Locate the cell with the specified text and output its [x, y] center coordinate. 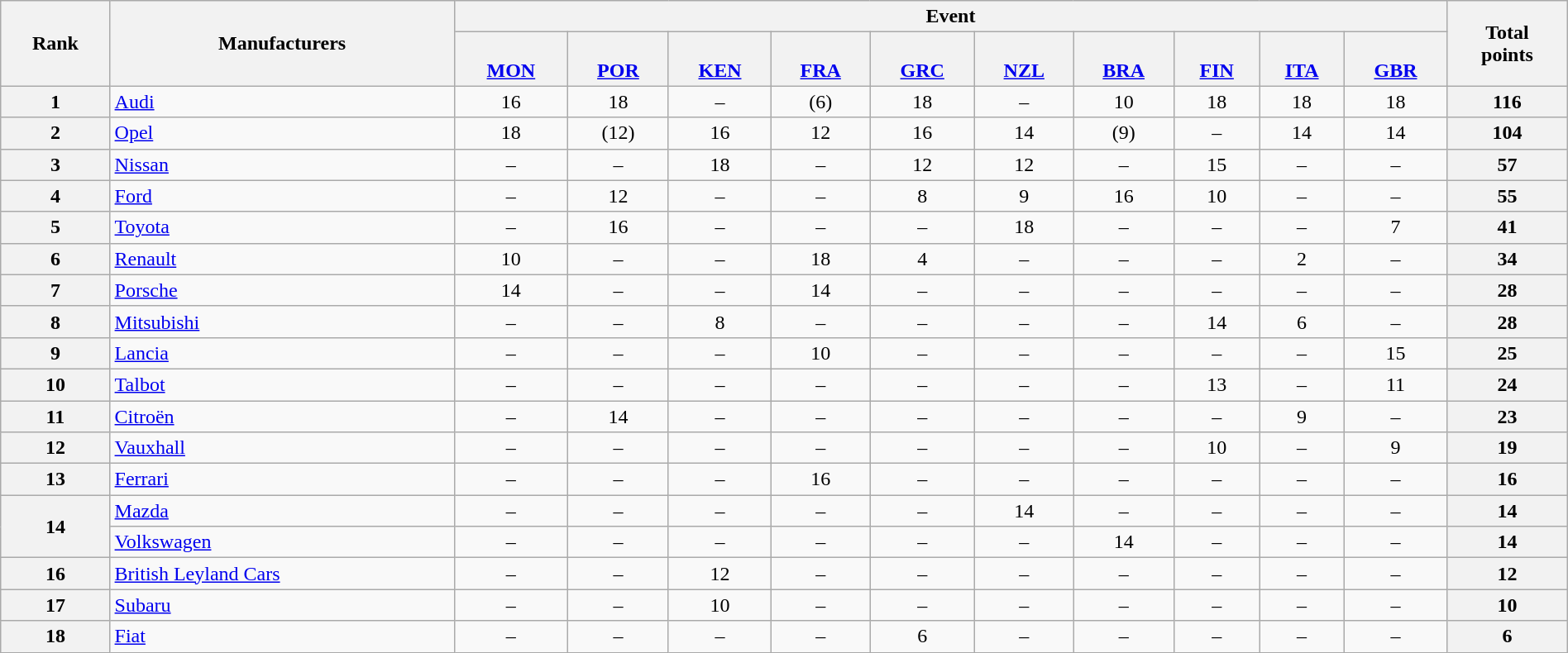
23 [1508, 416]
Nissan [282, 164]
Totalpoints [1508, 43]
KEN [719, 60]
(12) [619, 133]
Porsche [282, 290]
(9) [1124, 133]
1 [55, 102]
Vauxhall [282, 448]
Mitsubishi [282, 322]
British Leyland Cars [282, 574]
Rank [55, 43]
57 [1508, 164]
Mazda [282, 511]
24 [1508, 384]
Volkswagen [282, 542]
19 [1508, 448]
Ford [282, 196]
Citroën [282, 416]
55 [1508, 196]
ITA [1302, 60]
41 [1508, 227]
(6) [820, 102]
Talbot [282, 384]
Renault [282, 259]
GRC [923, 60]
FRA [820, 60]
Fiat [282, 636]
Toyota [282, 227]
5 [55, 227]
Opel [282, 133]
Ferrari [282, 479]
17 [55, 605]
3 [55, 164]
104 [1508, 133]
Subaru [282, 605]
GBR [1395, 60]
FIN [1217, 60]
BRA [1124, 60]
25 [1508, 353]
Lancia [282, 353]
Event [951, 17]
34 [1508, 259]
POR [619, 60]
Manufacturers [282, 43]
Audi [282, 102]
NZL [1024, 60]
116 [1508, 102]
MON [511, 60]
